Detect which cell encompasses the target text, then output its (x, y) center coordinate. 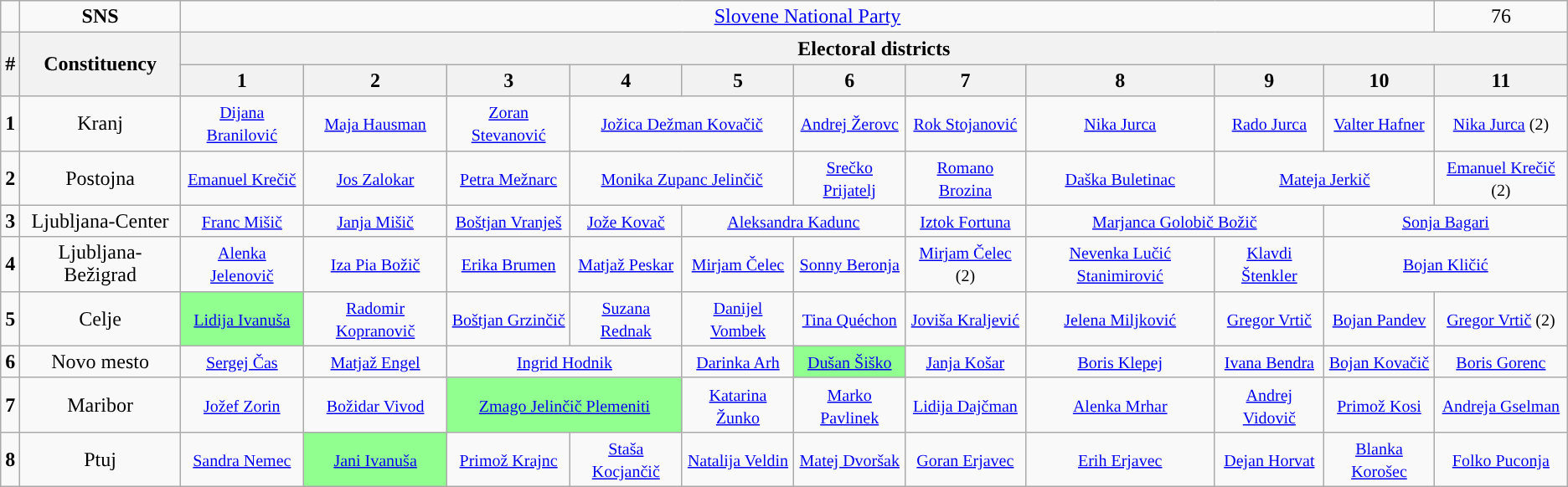
Andreja Gselman (1501, 405)
Suzana Rednak (626, 318)
Andrej Vidovič (1269, 405)
Darinka Arh (738, 361)
Katarina Žunko (738, 405)
Erika Brumen (508, 264)
Alenka Mrhar (1120, 405)
Alenka Jelenovič (241, 264)
Janja Košar (966, 361)
Maja Hausman (375, 124)
Janja Mišič (375, 221)
Dušan Šiško (849, 361)
Maribor (101, 405)
Rado Jurca (1269, 124)
Dejan Horvat (1269, 459)
Erih Erjavec (1120, 459)
Jelena Miljković (1120, 318)
Nika Jurca (2) (1501, 124)
Electoral districts (874, 49)
10 (1379, 80)
Zoran Stevanović (508, 124)
Boštjan Vranješ (508, 221)
Boris Klepej (1120, 361)
Monika Zupanc Jelinčič (682, 177)
Matjaž Engel (375, 361)
Mirjam Čelec (2) (966, 264)
Srečko Prijatelj (849, 177)
Sonny Beronja (849, 264)
76 (1501, 17)
Sonja Bagari (1446, 221)
Ptuj (101, 459)
Jože Kovač (626, 221)
Mateja Jerkič (1324, 177)
Božidar Vivod (375, 405)
Emanuel Krečič (241, 177)
Jožef Zorin (241, 405)
Petra Mežnarc (508, 177)
Postojna (101, 177)
Radomir Kopranovič (375, 318)
Andrej Žerovc (849, 124)
Boris Gorenc (1501, 361)
Ingrid Hodnik (565, 361)
Klavdi Štenkler (1269, 264)
Matjaž Peskar (626, 264)
Lidija Dajčman (966, 405)
Goran Erjavec (966, 459)
Blanka Korošec (1379, 459)
Jožica Dežman Kovačič (682, 124)
Gregor Vrtič (2) (1501, 318)
Joviša Kraljević (966, 318)
Lidija Ivanuša (241, 318)
Constituency (101, 64)
Sandra Nemec (241, 459)
Tina Quéchon (849, 318)
Bojan Kličić (1446, 264)
Mirjam Čelec (738, 264)
Boštjan Grzinčič (508, 318)
Marko Pavlinek (849, 405)
Romano Brozina (966, 177)
Danijel Vombek (738, 318)
Daška Buletinac (1120, 177)
Bojan Kovačič (1379, 361)
Natalija Veldin (738, 459)
Nika Jurca (1120, 124)
Valter Hafner (1379, 124)
Kranj (101, 124)
Ljubljana-Center (101, 221)
# (10, 64)
Staša Kocjančič (626, 459)
9 (1269, 80)
Matej Dvoršak (849, 459)
Jos Zalokar (375, 177)
Bojan Pandev (1379, 318)
Nevenka Lučić Stanimirović (1120, 264)
SNS (101, 17)
Aleksandra Kadunc (793, 221)
Sergej Čas (241, 361)
Jani Ivanuša (375, 459)
Rok Stojanović (966, 124)
11 (1501, 80)
Ljubljana-Bežigrad (101, 264)
Emanuel Krečič (2) (1501, 177)
Slovene National Party (807, 17)
Zmago Jelinčič Plemeniti (565, 405)
Ivana Bendra (1269, 361)
Gregor Vrtič (1269, 318)
Primož Kosi (1379, 405)
Primož Krajnc (508, 459)
Folko Puconja (1501, 459)
Iza Pia Božič (375, 264)
Celje (101, 318)
Dijana Branilović (241, 124)
Iztok Fortuna (966, 221)
Marjanca Golobič Božič (1174, 221)
Franc Mišič (241, 221)
Novo mesto (101, 361)
